Pinpoint the cell where the given text exists, returning its (x, y) midpoint coordinate. 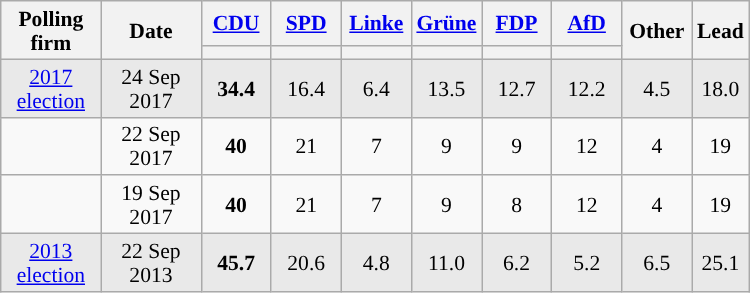
8 (517, 205)
24 Sep 2017 (151, 88)
FDP (517, 24)
Lead (720, 30)
18.0 (720, 88)
34.4 (236, 88)
4.8 (376, 263)
SPD (306, 24)
6.2 (517, 263)
2013 election (51, 263)
Polling firm (51, 30)
12.2 (587, 88)
6.4 (376, 88)
11.0 (446, 263)
Date (151, 30)
2017 election (51, 88)
Grüne (446, 24)
20.6 (306, 263)
22 Sep 2013 (151, 263)
5.2 (587, 263)
Other (657, 30)
CDU (236, 24)
19 Sep 2017 (151, 205)
Linke (376, 24)
AfD (587, 24)
25.1 (720, 263)
13.5 (446, 88)
45.7 (236, 263)
6.5 (657, 263)
12.7 (517, 88)
16.4 (306, 88)
22 Sep 2017 (151, 146)
4.5 (657, 88)
